Pinpoint the cell where the given text exists, returning its [x, y] midpoint coordinate. 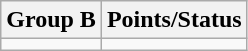
Points/Status [174, 20]
Group B [52, 20]
